For the text-containing cell, return its midpoint in [X, Y] coordinate format. 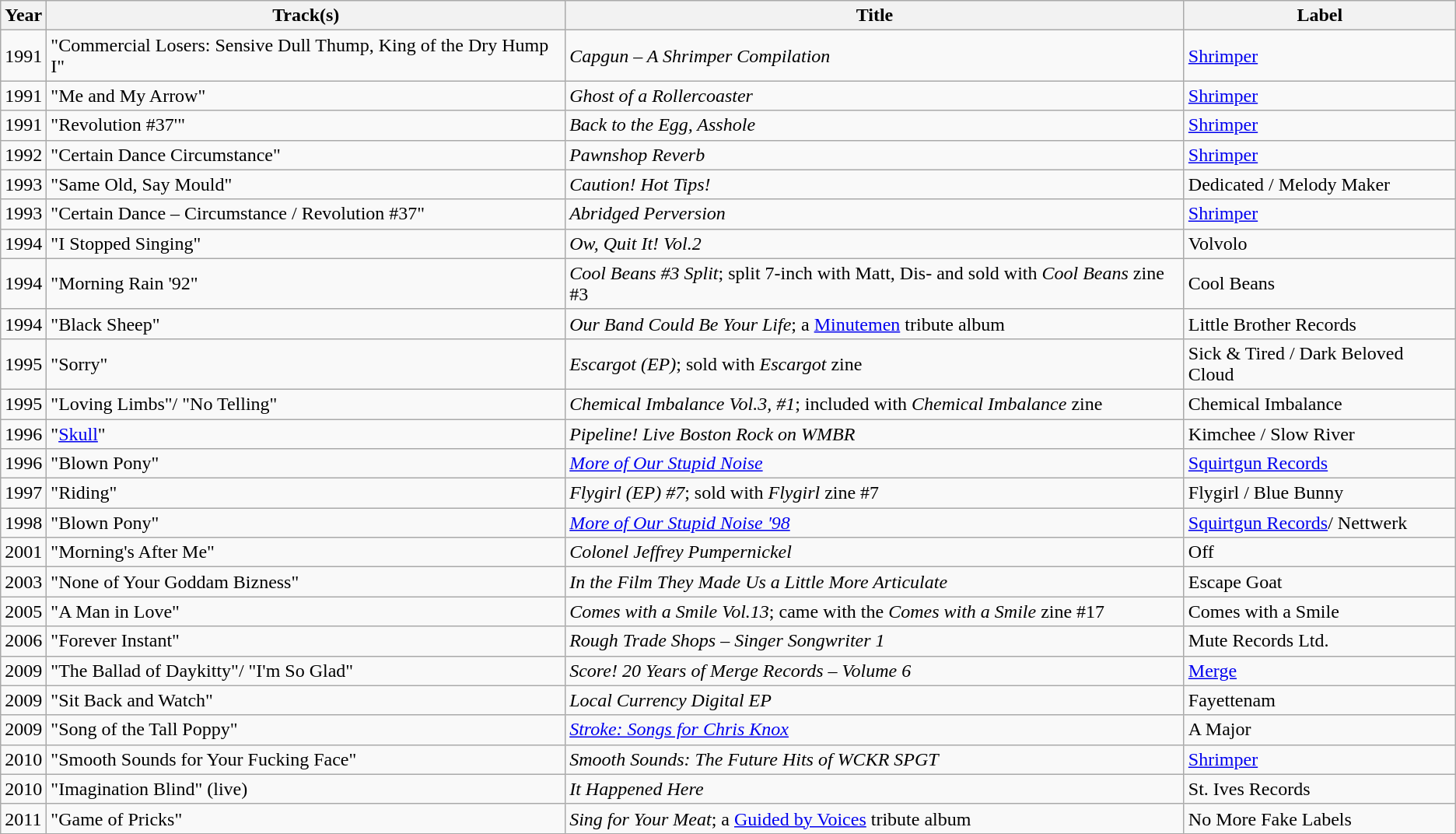
"Forever Instant" [306, 641]
Back to the Egg, Asshole [875, 125]
Our Band Could Be Your Life; a Minutemen tribute album [875, 324]
Sick & Tired / Dark Beloved Cloud [1319, 364]
Squirtgun Records/ Nettwerk [1319, 523]
Cool Beans [1319, 283]
"Commercial Losers: Sensive Dull Thump, King of the Dry Hump I" [306, 56]
Smooth Sounds: The Future Hits of WCKR SPGT [875, 759]
Dedicated / Melody Maker [1319, 184]
Title [875, 16]
A Major [1319, 730]
Off [1319, 552]
Comes with a Smile Vol.13; came with the Comes with a Smile zine #17 [875, 611]
Escargot (EP); sold with Escargot zine [875, 364]
St. Ives Records [1319, 789]
More of Our Stupid Noise [875, 464]
Escape Goat [1319, 582]
Squirtgun Records [1319, 464]
"Sorry" [306, 364]
Comes with a Smile [1319, 611]
"Game of Pricks" [306, 818]
Caution! Hot Tips! [875, 184]
Ghost of a Rollercoaster [875, 96]
Stroke: Songs for Chris Knox [875, 730]
Mute Records Ltd. [1319, 641]
"Skull" [306, 433]
"Certain Dance Circumstance" [306, 155]
"Certain Dance – Circumstance / Revolution #37" [306, 214]
Volvolo [1319, 244]
"Same Old, Say Mould" [306, 184]
"Black Sheep" [306, 324]
Pawnshop Reverb [875, 155]
Rough Trade Shops – Singer Songwriter 1 [875, 641]
2005 [23, 611]
1992 [23, 155]
Merge [1319, 671]
"The Ballad of Daykitty"/ "I'm So Glad" [306, 671]
"Loving Limbs"/ "No Telling" [306, 404]
Year [23, 16]
Cool Beans #3 Split; split 7-inch with Matt, Dis- and sold with Cool Beans zine #3 [875, 283]
"Smooth Sounds for Your Fucking Face" [306, 759]
Pipeline! Live Boston Rock on WMBR [875, 433]
"A Man in Love" [306, 611]
Flygirl (EP) #7; sold with Flygirl zine #7 [875, 493]
2011 [23, 818]
Capgun – A Shrimper Compilation [875, 56]
Little Brother Records [1319, 324]
2006 [23, 641]
Colonel Jeffrey Pumpernickel [875, 552]
Abridged Perversion [875, 214]
"Me and My Arrow" [306, 96]
Score! 20 Years of Merge Records – Volume 6 [875, 671]
"Imagination Blind" (live) [306, 789]
"None of Your Goddam Bizness" [306, 582]
"Riding" [306, 493]
"I Stopped Singing" [306, 244]
Track(s) [306, 16]
Ow, Quit It! Vol.2 [875, 244]
Local Currency Digital EP [875, 700]
Chemical Imbalance Vol.3, #1; included with Chemical Imbalance zine [875, 404]
1997 [23, 493]
No More Fake Labels [1319, 818]
Kimchee / Slow River [1319, 433]
"Song of the Tall Poppy" [306, 730]
Sing for Your Meat; a Guided by Voices tribute album [875, 818]
It Happened Here [875, 789]
"Revolution #37'" [306, 125]
"Sit Back and Watch" [306, 700]
2003 [23, 582]
2001 [23, 552]
In the Film They Made Us a Little More Articulate [875, 582]
Fayettenam [1319, 700]
"Morning Rain '92" [306, 283]
Flygirl / Blue Bunny [1319, 493]
Label [1319, 16]
"Morning's After Me" [306, 552]
Chemical Imbalance [1319, 404]
More of Our Stupid Noise '98 [875, 523]
1998 [23, 523]
